Locate the cell with the specified text and output its (X, Y) center coordinate. 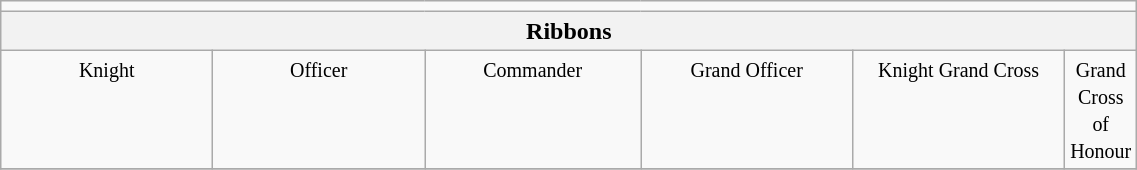
Officer (319, 110)
Ribbons (569, 31)
Knight Grand Cross (959, 110)
Knight (107, 110)
Grand Officer (747, 110)
Grand Cross of Honour (1101, 110)
Commander (533, 110)
